Identify which cell holds the provided text, then report its [X, Y] central coordinate. 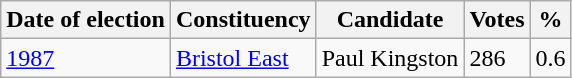
1987 [86, 58]
Date of election [86, 20]
Constituency [243, 20]
Candidate [390, 20]
Paul Kingston [390, 58]
Bristol East [243, 58]
286 [497, 58]
% [550, 20]
Votes [497, 20]
0.6 [550, 58]
